Output the [X, Y] coordinate of the center of the cell containing the given text.  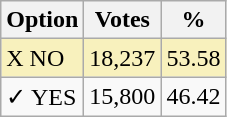
Option [42, 20]
15,800 [122, 97]
% [194, 20]
X NO [42, 58]
53.58 [194, 58]
46.42 [194, 97]
18,237 [122, 58]
✓ YES [42, 97]
Votes [122, 20]
